For the text-containing cell, return its midpoint in [X, Y] coordinate format. 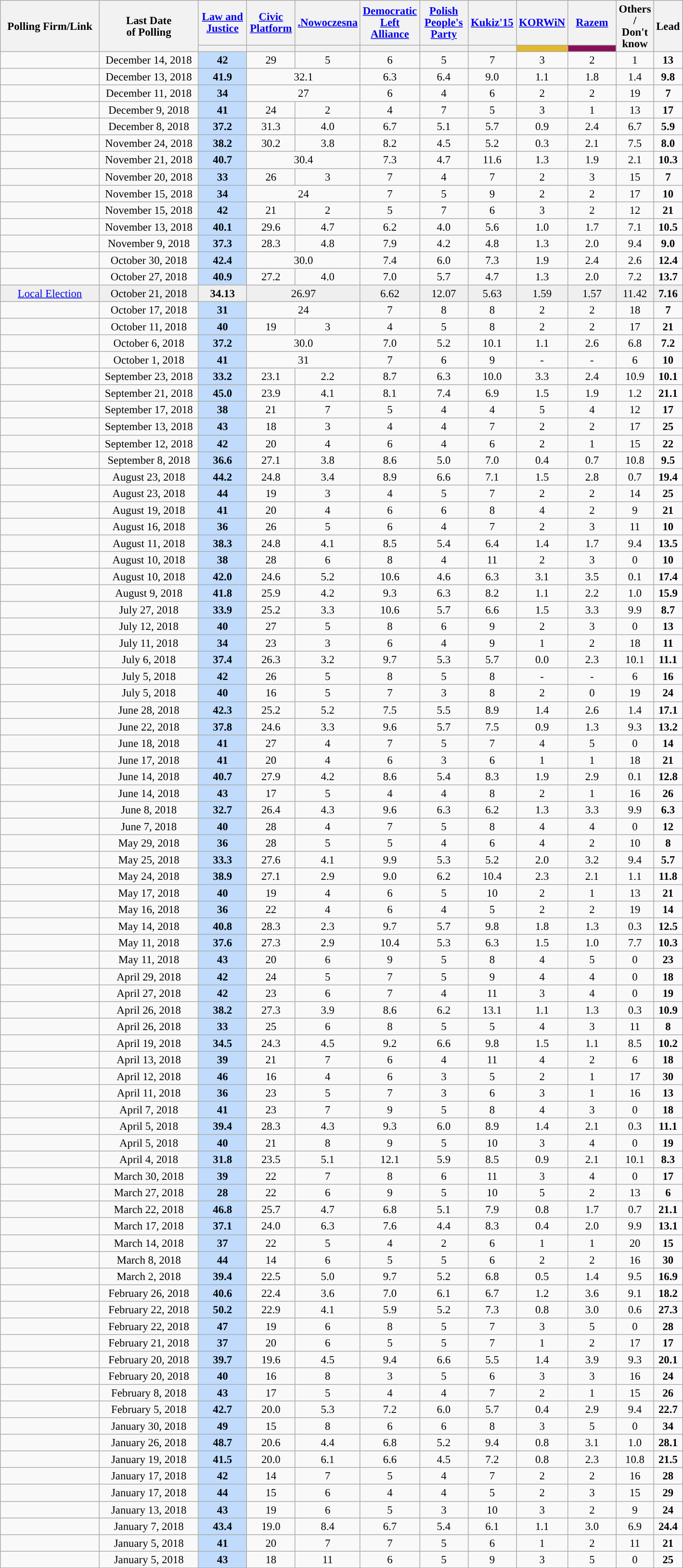
19.0 [271, 1527]
11.6 [492, 160]
February 8, 2018 [149, 1393]
Lead [668, 26]
May 14, 2018 [149, 927]
5.63 [492, 294]
0.5 [542, 1276]
37.4 [222, 660]
September 23, 2018 [149, 377]
32.1 [304, 77]
27.9 [271, 776]
December 13, 2018 [149, 77]
June 8, 2018 [149, 810]
22.4 [271, 1293]
August 11, 2018 [149, 543]
18.2 [668, 1293]
Kukiz'15 [492, 23]
June 22, 2018 [149, 726]
12.8 [668, 776]
31.8 [222, 1160]
41.8 [222, 593]
26.4 [271, 810]
37.1 [222, 1226]
11.42 [635, 294]
40.6 [222, 1293]
August 16, 2018 [149, 527]
23.9 [271, 393]
46.8 [222, 1210]
August 9, 2018 [149, 593]
2.8 [592, 477]
March 14, 2018 [149, 1243]
22.9 [271, 1310]
42.7 [222, 1410]
March 17, 2018 [149, 1226]
23.1 [271, 377]
24.3 [271, 1043]
38.3 [222, 543]
October 6, 2018 [149, 344]
February 5, 2018 [149, 1410]
34.5 [222, 1043]
24.4 [668, 1527]
October 21, 2018 [149, 294]
August 19, 2018 [149, 510]
33.9 [222, 610]
22.5 [271, 1276]
April 4, 2018 [149, 1160]
43.4 [222, 1527]
8.0 [668, 144]
November 9, 2018 [149, 244]
January 26, 2018 [149, 1443]
37.3 [222, 244]
16.9 [668, 1276]
30.2 [271, 144]
9.1 [635, 1293]
24.0 [271, 1226]
44.2 [222, 477]
September 17, 2018 [149, 410]
December 14, 2018 [149, 61]
May 29, 2018 [149, 843]
40.8 [222, 927]
November 24, 2018 [149, 144]
October 17, 2018 [149, 310]
July 11, 2018 [149, 643]
48.7 [222, 1443]
20.1 [668, 1360]
1.59 [542, 294]
7.7 [635, 943]
6.62 [390, 294]
22.7 [668, 1410]
21.5 [668, 1459]
1.57 [592, 294]
April 27, 2018 [149, 993]
May 17, 2018 [149, 893]
October 1, 2018 [149, 360]
July 12, 2018 [149, 627]
Law and Justice [222, 23]
March 2, 2018 [149, 1276]
October 11, 2018 [149, 327]
25.9 [271, 593]
September 12, 2018 [149, 443]
32.7 [222, 810]
May 25, 2018 [149, 860]
7.16 [668, 294]
December 9, 2018 [149, 110]
December 8, 2018 [149, 127]
42.0 [222, 577]
42.3 [222, 710]
34.13 [222, 294]
26.3 [271, 660]
38.9 [222, 876]
January 19, 2018 [149, 1459]
41.5 [222, 1459]
November 20, 2018 [149, 177]
13.7 [668, 276]
3.5 [592, 577]
January 30, 2018 [149, 1426]
49 [222, 1426]
July 6, 2018 [149, 660]
June 18, 2018 [149, 744]
February 26, 2018 [149, 1293]
Razem [592, 23]
15.9 [668, 593]
27.6 [271, 860]
December 11, 2018 [149, 93]
42.4 [222, 260]
25.7 [271, 1210]
April 19, 2018 [149, 1043]
March 8, 2018 [149, 1260]
3.4 [327, 477]
46 [222, 1077]
17.1 [668, 710]
33.2 [222, 377]
50.2 [222, 1310]
October 30, 2018 [149, 260]
January 13, 2018 [149, 1509]
June 17, 2018 [149, 760]
41.9 [222, 77]
17.4 [668, 577]
12.5 [668, 927]
January 7, 2018 [149, 1527]
36.6 [222, 460]
April 12, 2018 [149, 1077]
47 [222, 1326]
April 11, 2018 [149, 1093]
Democratic Left Alliance [390, 23]
20.6 [271, 1443]
April 29, 2018 [149, 977]
10.2 [668, 1043]
Polling Firm/Link [50, 26]
4.6 [444, 577]
37.8 [222, 726]
March 27, 2018 [149, 1193]
11.8 [668, 876]
13.5 [668, 543]
September 13, 2018 [149, 427]
March 22, 2018 [149, 1210]
May 16, 2018 [149, 910]
12.1 [390, 1160]
40.1 [222, 226]
0.6 [635, 1310]
September 8, 2018 [149, 460]
April 13, 2018 [149, 1059]
Last Dateof Polling [149, 26]
19.6 [271, 1360]
33.3 [222, 860]
June 7, 2018 [149, 826]
May 24, 2018 [149, 876]
5.6 [492, 226]
8.4 [327, 1527]
April 7, 2018 [149, 1110]
Polish People's Party [444, 23]
February 21, 2018 [149, 1343]
7.6 [390, 1226]
.Nowoczesna [327, 23]
0.0 [542, 660]
28.1 [668, 1443]
23.5 [271, 1160]
10.5 [668, 226]
27.2 [271, 276]
November 13, 2018 [149, 226]
September 21, 2018 [149, 393]
October 27, 2018 [149, 276]
40.9 [222, 276]
8.1 [390, 393]
9.2 [390, 1043]
Civic Platform [271, 23]
12.07 [444, 294]
13.2 [668, 726]
26.97 [304, 294]
31.3 [271, 127]
37.6 [222, 943]
July 27, 2018 [149, 610]
30.4 [304, 160]
Local Election [50, 294]
10.0 [492, 377]
19.4 [668, 477]
June 28, 2018 [149, 710]
Others /Don't know [635, 26]
March 30, 2018 [149, 1176]
45.0 [222, 393]
November 21, 2018 [149, 160]
12.4 [668, 260]
KORWiN [542, 23]
39.7 [222, 1360]
29.6 [271, 226]
